Pinpoint the cell where the given text exists, returning its (x, y) midpoint coordinate. 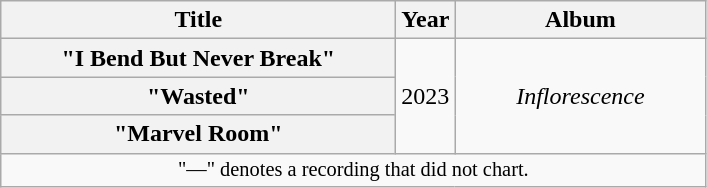
Inflorescence (580, 96)
Year (426, 20)
"Wasted" (198, 96)
Album (580, 20)
2023 (426, 96)
"I Bend But Never Break" (198, 58)
Title (198, 20)
"—" denotes a recording that did not chart. (354, 170)
"Marvel Room" (198, 134)
